Search for the cell housing the specified text and yield its (X, Y) center coordinate. 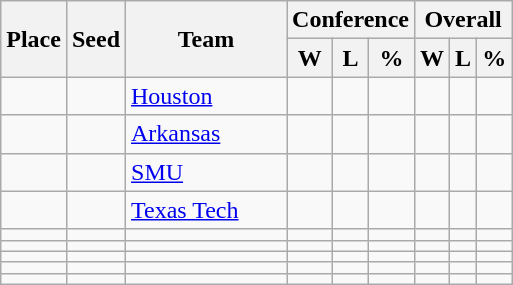
SMU (206, 172)
Place (34, 39)
Seed (96, 39)
Texas Tech (206, 210)
Overall (462, 20)
Arkansas (206, 134)
Conference (351, 20)
Houston (206, 96)
Team (206, 39)
